Pinpoint the cell where the given text exists, returning its (x, y) midpoint coordinate. 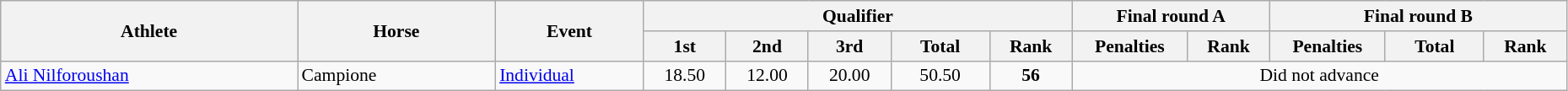
1st (685, 46)
2nd (768, 46)
18.50 (685, 76)
20.00 (849, 76)
12.00 (768, 76)
Ali Nilforoushan (149, 76)
3rd (849, 46)
Campione (396, 76)
Final round B (1418, 16)
Did not advance (1319, 76)
50.50 (940, 76)
Final round A (1171, 16)
Athlete (149, 30)
56 (1031, 76)
Individual (569, 76)
Horse (396, 30)
Event (569, 30)
Qualifier (858, 16)
